Locate the cell with the specified text and output its [x, y] center coordinate. 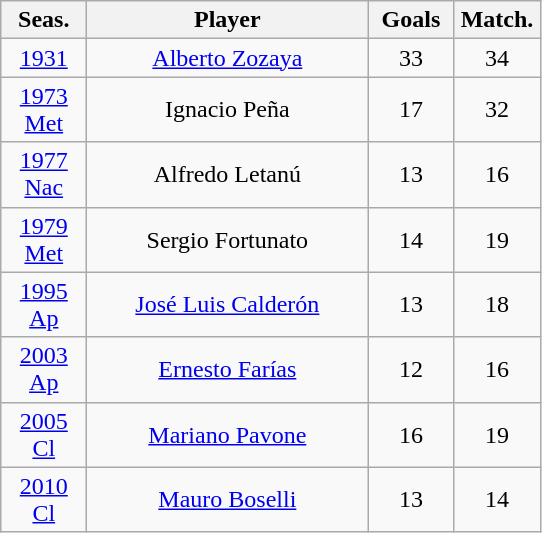
12 [411, 370]
2003 Ap [44, 370]
Goals [411, 20]
34 [497, 58]
Alberto Zozaya [228, 58]
1995 Ap [44, 304]
Seas. [44, 20]
2005 Cl [44, 434]
Match. [497, 20]
Sergio Fortunato [228, 240]
2010 Cl [44, 500]
Mariano Pavone [228, 434]
1973 Met [44, 110]
Mauro Boselli [228, 500]
32 [497, 110]
José Luis Calderón [228, 304]
17 [411, 110]
18 [497, 304]
1977 Nac [44, 174]
33 [411, 58]
Ignacio Peña [228, 110]
1931 [44, 58]
Player [228, 20]
Ernesto Farías [228, 370]
Alfredo Letanú [228, 174]
1979 Met [44, 240]
